Provide the (X, Y) coordinate of the cell's center where the given text is located.  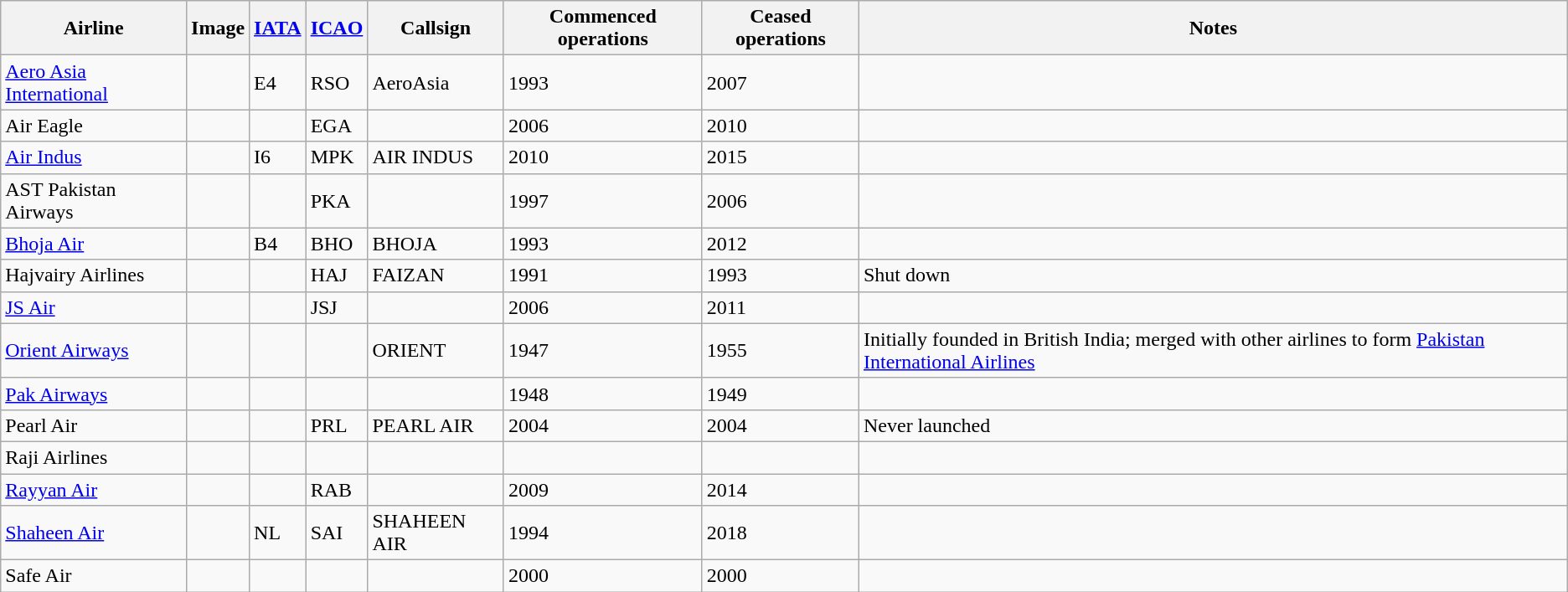
1949 (781, 394)
Airline (94, 28)
RSO (337, 82)
1955 (781, 350)
PKA (337, 201)
2009 (603, 490)
1947 (603, 350)
Air Indus (94, 157)
Notes (1213, 28)
AIR INDUS (436, 157)
Shut down (1213, 275)
1991 (603, 275)
Safe Air (94, 576)
SAI (337, 533)
2018 (781, 533)
EGA (337, 126)
NL (278, 533)
Ceased operations (781, 28)
AeroAsia (436, 82)
Aero Asia International (94, 82)
FAIZAN (436, 275)
Hajvairy Airlines (94, 275)
2012 (781, 244)
Never launched (1213, 425)
Rayyan Air (94, 490)
MPK (337, 157)
1948 (603, 394)
Pearl Air (94, 425)
Raji Airlines (94, 457)
Image (218, 28)
2015 (781, 157)
2007 (781, 82)
E4 (278, 82)
1994 (603, 533)
2011 (781, 307)
1997 (603, 201)
JS Air (94, 307)
I6 (278, 157)
PEARL AIR (436, 425)
Shaheen Air (94, 533)
B4 (278, 244)
Commenced operations (603, 28)
AST Pakistan Airways (94, 201)
RAB (337, 490)
SHAHEEN AIR (436, 533)
2014 (781, 490)
Orient Airways (94, 350)
IATA (278, 28)
ORIENT (436, 350)
Initially founded in British India; merged with other airlines to form Pakistan International Airlines (1213, 350)
HAJ (337, 275)
JSJ (337, 307)
PRL (337, 425)
Air Eagle (94, 126)
Pak Airways (94, 394)
ICAO (337, 28)
Bhoja Air (94, 244)
Callsign (436, 28)
BHO (337, 244)
BHOJA (436, 244)
